Output the [X, Y] coordinate of the center of the cell containing the given text.  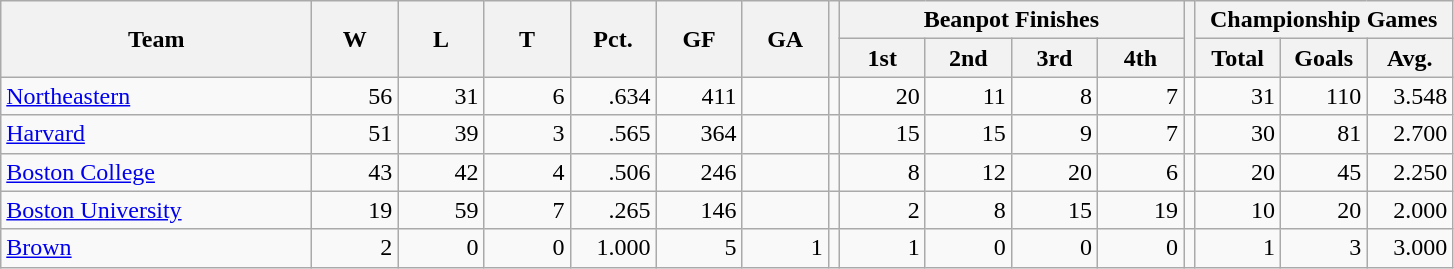
.265 [613, 210]
81 [1324, 134]
GA [785, 39]
2.000 [1410, 210]
Team [156, 39]
1.000 [613, 248]
Northeastern [156, 96]
411 [699, 96]
59 [441, 210]
Pct. [613, 39]
2.250 [1410, 172]
3.548 [1410, 96]
1st [882, 58]
W [355, 39]
246 [699, 172]
9 [1054, 134]
2.700 [1410, 134]
Avg. [1410, 58]
42 [441, 172]
.565 [613, 134]
10 [1238, 210]
45 [1324, 172]
3rd [1054, 58]
.506 [613, 172]
11 [968, 96]
Total [1238, 58]
GF [699, 39]
Beanpot Finishes [1011, 20]
39 [441, 134]
5 [699, 248]
12 [968, 172]
T [527, 39]
2nd [968, 58]
Championship Games [1324, 20]
56 [355, 96]
Boston University [156, 210]
L [441, 39]
110 [1324, 96]
.634 [613, 96]
364 [699, 134]
Boston College [156, 172]
4 [527, 172]
43 [355, 172]
Goals [1324, 58]
146 [699, 210]
4th [1140, 58]
30 [1238, 134]
Brown [156, 248]
51 [355, 134]
Harvard [156, 134]
3.000 [1410, 248]
